Output the [x, y] coordinate of the center of the cell containing the given text.  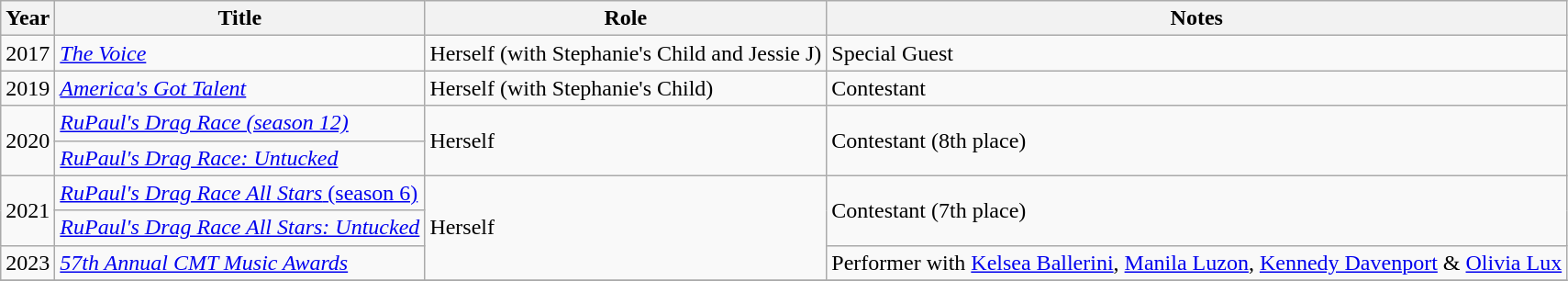
2019 [28, 88]
Title [240, 18]
Year [28, 18]
Contestant (7th place) [1196, 210]
Role [626, 18]
2023 [28, 263]
RuPaul's Drag Race: Untucked [240, 158]
Contestant (8th place) [1196, 140]
Herself (with Stephanie's Child and Jessie J) [626, 53]
America's Got Talent [240, 88]
Notes [1196, 18]
Herself (with Stephanie's Child) [626, 88]
2017 [28, 53]
Special Guest [1196, 53]
2021 [28, 210]
2020 [28, 140]
Contestant [1196, 88]
57th Annual CMT Music Awards [240, 263]
RuPaul's Drag Race All Stars: Untucked [240, 228]
The Voice [240, 53]
RuPaul's Drag Race All Stars (season 6) [240, 193]
Performer with Kelsea Ballerini, Manila Luzon, Kennedy Davenport & Olivia Lux [1196, 263]
RuPaul's Drag Race (season 12) [240, 123]
